Pinpoint the cell where the given text exists, returning its [X, Y] midpoint coordinate. 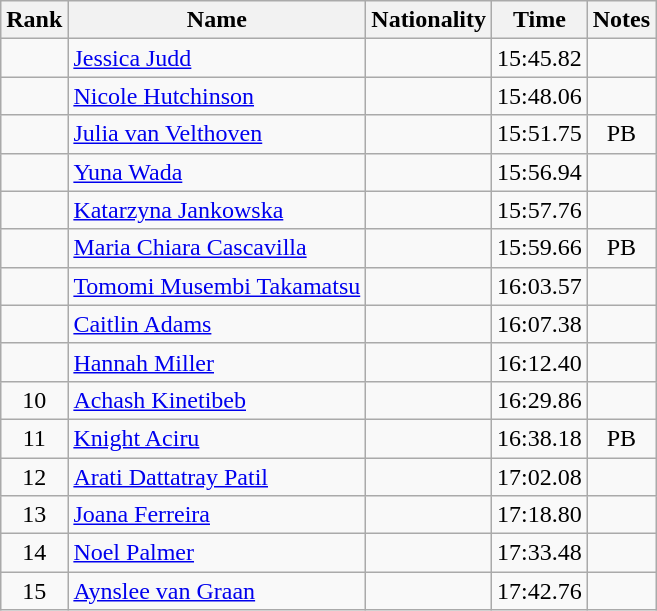
Hannah Miller [217, 362]
12 [34, 477]
16:12.40 [540, 362]
17:02.08 [540, 477]
15:59.66 [540, 248]
Noel Palmer [217, 553]
Notes [621, 20]
Yuna Wada [217, 172]
16:29.86 [540, 400]
16:03.57 [540, 286]
Arati Dattatray Patil [217, 477]
14 [34, 553]
15:56.94 [540, 172]
Knight Aciru [217, 438]
Julia van Velthoven [217, 134]
10 [34, 400]
Name [217, 20]
Katarzyna Jankowska [217, 210]
17:18.80 [540, 515]
15 [34, 591]
13 [34, 515]
15:45.82 [540, 58]
Maria Chiara Cascavilla [217, 248]
Jessica Judd [217, 58]
Nationality [429, 20]
Aynslee van Graan [217, 591]
Rank [34, 20]
16:07.38 [540, 324]
11 [34, 438]
15:51.75 [540, 134]
17:33.48 [540, 553]
Achash Kinetibeb [217, 400]
15:48.06 [540, 96]
17:42.76 [540, 591]
Joana Ferreira [217, 515]
Nicole Hutchinson [217, 96]
Caitlin Adams [217, 324]
Tomomi Musembi Takamatsu [217, 286]
Time [540, 20]
15:57.76 [540, 210]
16:38.18 [540, 438]
